For the text-containing cell, return its midpoint in [X, Y] coordinate format. 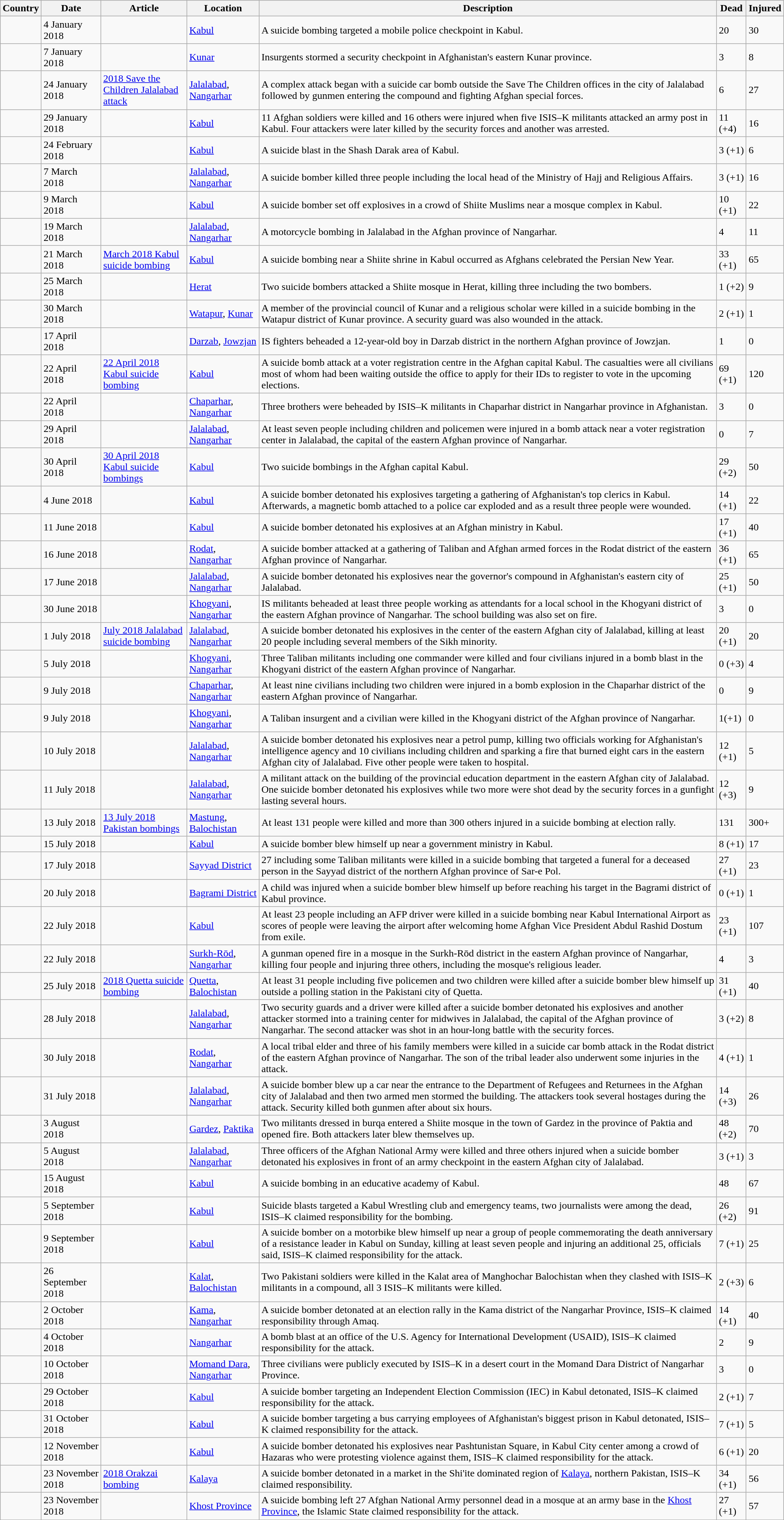
Two suicide bombers attacked a Shiite mosque in Herat, killing three including the two bombers. [488, 287]
11 June 2018 [71, 527]
24 February 2018 [71, 150]
27 [765, 90]
25 July 2018 [71, 986]
20 (+1) [731, 636]
Bagrami District [223, 893]
7 March 2018 [71, 178]
25 [765, 1243]
A suicide blast in the Shash Darak area of Kabul. [488, 150]
30 June 2018 [71, 609]
Country [21, 8]
Momand Dara, Nangarhar [223, 1370]
1 July 2018 [71, 636]
Kunar [223, 57]
6 (+1) [731, 1451]
69 (+1) [731, 374]
10 (+1) [731, 204]
4 June 2018 [71, 500]
10 October 2018 [71, 1370]
Injured [765, 8]
29 January 2018 [71, 123]
A suicide bomber attacked at a gathering of Taliban and Afghan armed forces in the Rodat district of the eastern Afghan province of Nangarhar. [488, 555]
A suicide bomber set off explosives in a crowd of Shiite Muslims near a mosque complex in Kabul. [488, 204]
5 July 2018 [71, 664]
29 October 2018 [71, 1397]
17 April 2018 [71, 341]
16 June 2018 [71, 555]
Mastung, Balochistan [223, 822]
A child was injured when a suicide bomber blew himself up before reaching his target in the Bagrami district of Kabul province. [488, 893]
A motorcycle bombing in Jalalabad in the Afghan province of Nangarhar. [488, 232]
12 November 2018 [71, 1451]
30 April 2018 Kabul suicide bombings [144, 467]
56 [765, 1479]
3 (+2) [731, 1019]
57 [765, 1506]
1 (+2) [731, 287]
2018 Save the Children Jalalabad attack [144, 90]
48 [731, 1183]
4 (+1) [731, 1057]
Date [71, 8]
4 October 2018 [71, 1342]
Kalaya [223, 1479]
Description [488, 8]
A suicide bomber killed three people including the local head of the Ministry of Hajj and Religious Affairs. [488, 178]
Khost Province [223, 1506]
7 January 2018 [71, 57]
25 March 2018 [71, 287]
4 January 2018 [71, 30]
Herat [223, 287]
15 August 2018 [71, 1183]
1(+1) [731, 718]
12 (+1) [731, 751]
Watapur, Kunar [223, 313]
A suicide bomber blew himself up near a government ministry in Kabul. [488, 844]
17 (+1) [731, 527]
A Taliban insurgent and a civilian were killed in the Khogyani district of the Afghan province of Nangarhar. [488, 718]
20 July 2018 [71, 893]
19 March 2018 [71, 232]
A suicide bombing in an educative academy of Kabul. [488, 1183]
Location [223, 8]
30 [765, 30]
17 July 2018 [71, 866]
At least 131 people were killed and more than 300 others injured in a suicide bombing at election rally. [488, 822]
70 [765, 1129]
13 July 2018 Pakistan bombings [144, 822]
Three civilians were publicly executed by ISIS–K in a desert court in the Momand Dara District of Nangarhar Province. [488, 1370]
24 January 2018 [71, 90]
Quetta, Balochistan [223, 986]
A suicide bomber detonated his explosives near the governor's compound in Afghanistan's eastern city of Jalalabad. [488, 582]
0 (+1) [731, 893]
A suicide bombing targeted a mobile police checkpoint in Kabul. [488, 30]
March 2018 Kabul suicide bombing [144, 259]
Insurgents stormed a security checkpoint in Afghanistan's eastern Kunar province. [488, 57]
28 July 2018 [71, 1019]
5 September 2018 [71, 1211]
Gardez, Paktika [223, 1129]
26 (+2) [731, 1211]
A suicide bomber detonated in a market in the Shi'ite dominated region of Kalaya, northern Pakistan, ISIS–K claimed responsibility. [488, 1479]
A suicide bombing near a Shiite shrine in Kabul occurred as Afghans celebrated the Persian New Year. [488, 259]
33 (+1) [731, 259]
10 July 2018 [71, 751]
2018 Orakzai bombing [144, 1479]
48 (+2) [731, 1129]
13 July 2018 [71, 822]
30 March 2018 [71, 313]
A suicide bomber targeting an Independent Election Commission (IEC) in Kabul detonated, ISIS–K claimed responsibility for the attack. [488, 1397]
9 March 2018 [71, 204]
300+ [765, 822]
31 October 2018 [71, 1424]
67 [765, 1183]
Darzab, Jowzjan [223, 341]
23 (+1) [731, 926]
Kalat, Balochistan [223, 1282]
21 March 2018 [71, 259]
Three brothers were beheaded by ISIS–K militants in Chaparhar district in Nangarhar province in Afghanistan. [488, 407]
131 [731, 822]
0 (+3) [731, 664]
12 (+3) [731, 789]
31 July 2018 [71, 1096]
34 (+1) [731, 1479]
14 (+3) [731, 1096]
8 (+1) [731, 844]
Sayyad District [223, 866]
29 (+2) [731, 467]
July 2018 Jalalabad suicide bombing [144, 636]
5 August 2018 [71, 1156]
120 [765, 374]
30 July 2018 [71, 1057]
36 (+1) [731, 555]
25 (+1) [731, 582]
IS fighters beheaded a 12-year-old boy in Darzab district in the northern Afghan province of Jowzjan. [488, 341]
2 October 2018 [71, 1315]
15 July 2018 [71, 844]
11 July 2018 [71, 789]
91 [765, 1211]
26 September 2018 [71, 1282]
2 [731, 1342]
2 (+3) [731, 1282]
31 (+1) [731, 986]
22 April 2018 Kabul suicide bombing [144, 374]
107 [765, 926]
Kama, Nangarhar [223, 1315]
23 [765, 866]
Surkh-Rōd, Nangarhar [223, 959]
3 August 2018 [71, 1129]
2018 Quetta suicide bombing [144, 986]
A suicide bomber detonated his explosives at an Afghan ministry in Kabul. [488, 527]
26 [765, 1096]
Article [144, 8]
A bomb blast at an office of the U.S. Agency for International Development (USAID), ISIS–K claimed responsibility for the attack. [488, 1342]
30 April 2018 [71, 467]
Dead [731, 8]
11 [765, 232]
A suicide bomber targeting a bus carrying employees of Afghanistan's biggest prison in Kabul detonated, ISIS–K claimed responsibility for the attack. [488, 1424]
17 [765, 844]
Two suicide bombings in the Afghan capital Kabul. [488, 467]
29 April 2018 [71, 434]
17 June 2018 [71, 582]
9 September 2018 [71, 1243]
11 (+4) [731, 123]
A suicide bomber detonated at an election rally in the Kama district of the Nangarhar Province, ISIS–K claimed responsibility through Amaq. [488, 1315]
Nangarhar [223, 1342]
